Provide the (X, Y) coordinate of the cell's center where the given text is located.  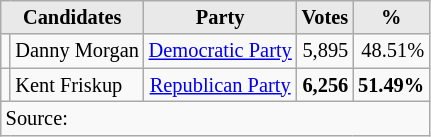
Candidates (72, 17)
48.51% (391, 51)
Democratic Party (220, 51)
Kent Friskup (76, 85)
51.49% (391, 85)
5,895 (325, 51)
Party (220, 17)
Votes (325, 17)
6,256 (325, 85)
Republican Party (220, 85)
Danny Morgan (76, 51)
% (391, 17)
Source: (215, 118)
